Locate the cell with the specified text and output its [x, y] center coordinate. 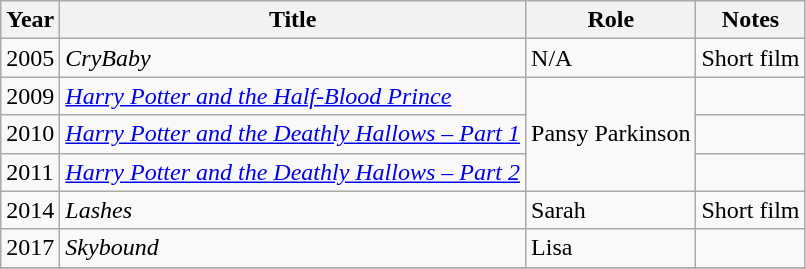
Skybound [293, 248]
Lisa [611, 248]
Sarah [611, 210]
Notes [750, 20]
2017 [30, 248]
Harry Potter and the Deathly Hallows – Part 1 [293, 134]
CryBaby [293, 58]
Lashes [293, 210]
2010 [30, 134]
Year [30, 20]
Role [611, 20]
Title [293, 20]
Pansy Parkinson [611, 134]
Harry Potter and the Deathly Hallows – Part 2 [293, 172]
N/A [611, 58]
2014 [30, 210]
2011 [30, 172]
2009 [30, 96]
Harry Potter and the Half-Blood Prince [293, 96]
2005 [30, 58]
